Extract the [X, Y] coordinate from the center of the cell holding the provided text.  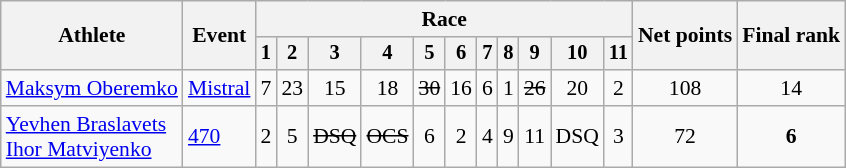
20 [578, 88]
14 [791, 88]
OCS [387, 136]
23 [292, 88]
108 [685, 88]
Race [444, 19]
8 [508, 54]
15 [334, 88]
26 [535, 88]
Mistral [219, 88]
Athlete [92, 36]
Yevhen BraslavetsIhor Matviyenko [92, 136]
10 [578, 54]
Final rank [791, 36]
Event [219, 36]
Net points [685, 36]
72 [685, 136]
470 [219, 136]
16 [461, 88]
Maksym Oberemko [92, 88]
18 [387, 88]
30 [430, 88]
